Search for the cell housing the specified text and yield its [X, Y] center coordinate. 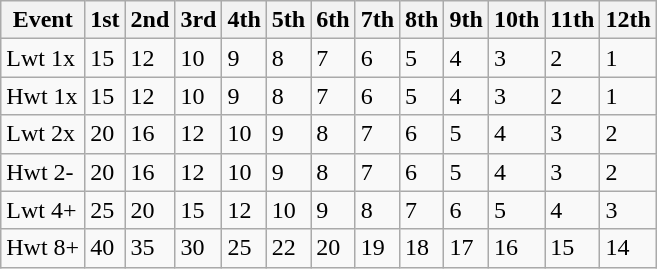
10th [516, 20]
12th [628, 20]
Hwt 1x [43, 96]
3rd [198, 20]
Lwt 1x [43, 58]
Event [43, 20]
11th [572, 20]
17 [466, 248]
18 [422, 248]
5th [288, 20]
8th [422, 20]
Hwt 8+ [43, 248]
22 [288, 248]
Lwt 2x [43, 134]
1st [105, 20]
40 [105, 248]
14 [628, 248]
Lwt 4+ [43, 210]
6th [333, 20]
Hwt 2- [43, 172]
9th [466, 20]
19 [377, 248]
2nd [150, 20]
35 [150, 248]
4th [244, 20]
7th [377, 20]
30 [198, 248]
